Return the [x, y] coordinate for the center point of the cell that contains the specified text.  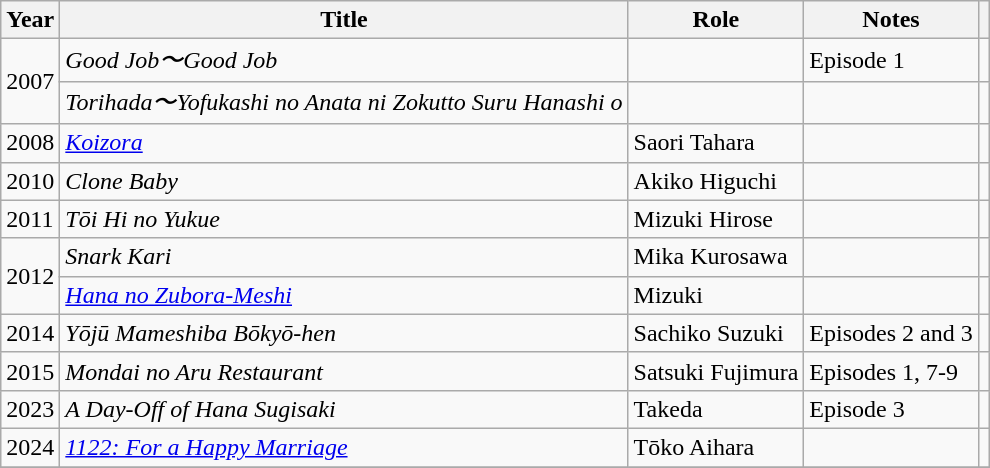
2014 [30, 333]
Hana no Zubora-Meshi [344, 295]
A Day-Off of Hana Sugisaki [344, 409]
Clone Baby [344, 181]
2010 [30, 181]
Episode 3 [891, 409]
Episodes 1, 7-9 [891, 371]
Mondai no Aru Restaurant [344, 371]
Satsuki Fujimura [716, 371]
Title [344, 20]
Year [30, 20]
Takeda [716, 409]
Episode 1 [891, 60]
Saori Tahara [716, 143]
2008 [30, 143]
Sachiko Suzuki [716, 333]
Koizora [344, 143]
Torihada〜Yofukashi no Anata ni Zokutto Suru Hanashi o [344, 102]
1122: For a Happy Marriage [344, 447]
Yōjū Mameshiba Bōkyō-hen [344, 333]
Tōi Hi no Yukue [344, 219]
2011 [30, 219]
Snark Kari [344, 257]
2024 [30, 447]
Notes [891, 20]
Role [716, 20]
Mizuki [716, 295]
Mizuki Hirose [716, 219]
2012 [30, 276]
Akiko Higuchi [716, 181]
Good Job〜Good Job [344, 60]
2007 [30, 82]
2023 [30, 409]
Tōko Aihara [716, 447]
2015 [30, 371]
Mika Kurosawa [716, 257]
Episodes 2 and 3 [891, 333]
